Determine the [X, Y] coordinate at the center of the cell enclosing the given text.  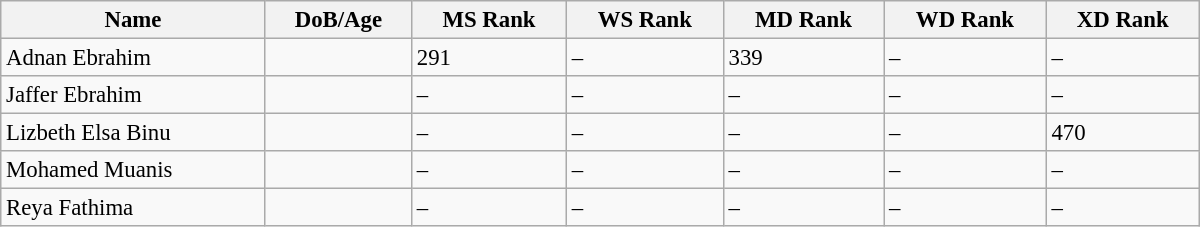
Reya Fathima [133, 208]
291 [490, 58]
Lizbeth Elsa Binu [133, 133]
DoB/Age [338, 20]
XD Rank [1122, 20]
Name [133, 20]
Adnan Ebrahim [133, 58]
Mohamed Muanis [133, 170]
470 [1122, 133]
339 [804, 58]
Jaffer Ebrahim [133, 95]
MD Rank [804, 20]
MS Rank [490, 20]
WD Rank [965, 20]
WS Rank [644, 20]
